Identify which cell holds the provided text, then report its [X, Y] central coordinate. 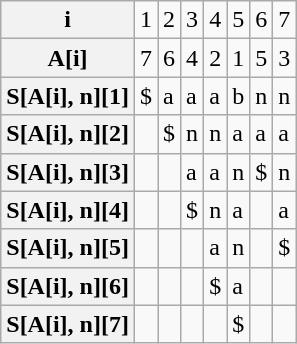
S[A[i], n][2] [68, 134]
b [238, 96]
S[A[i], n][3] [68, 172]
S[A[i], n][1] [68, 96]
S[A[i], n][5] [68, 248]
S[A[i], n][6] [68, 286]
A[i] [68, 58]
S[A[i], n][4] [68, 210]
i [68, 20]
S[A[i], n][7] [68, 324]
